Output the (x, y) coordinate of the center of the cell containing the given text.  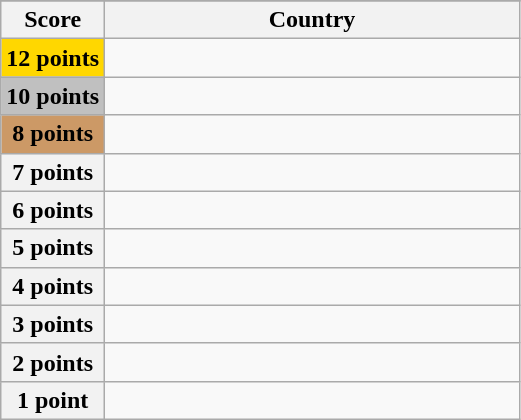
3 points (53, 324)
Score (53, 20)
4 points (53, 286)
8 points (53, 134)
6 points (53, 210)
12 points (53, 58)
1 point (53, 400)
2 points (53, 362)
7 points (53, 172)
5 points (53, 248)
Country (312, 20)
10 points (53, 96)
